Scan for the cell matching the given text and deliver its [x, y] coordinate at center. 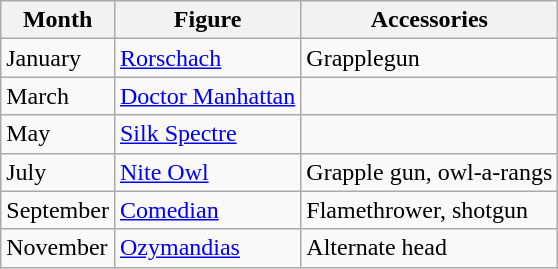
September [58, 210]
Alternate head [430, 248]
Rorschach [207, 58]
March [58, 96]
Grapple gun, owl-a-rangs [430, 172]
May [58, 134]
Doctor Manhattan [207, 96]
Flamethrower, shotgun [430, 210]
Silk Spectre [207, 134]
Figure [207, 20]
November [58, 248]
Nite Owl [207, 172]
January [58, 58]
Month [58, 20]
Accessories [430, 20]
Comedian [207, 210]
Ozymandias [207, 248]
July [58, 172]
Grapplegun [430, 58]
